Identify which cell holds the provided text, then report its (x, y) central coordinate. 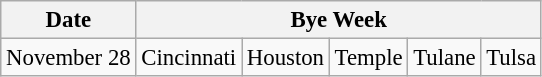
Cincinnati (189, 58)
November 28 (68, 58)
Temple (368, 58)
Tulsa (511, 58)
Tulane (444, 58)
Houston (286, 58)
Bye Week (338, 20)
Date (68, 20)
